For the text-containing cell, return its midpoint in [x, y] coordinate format. 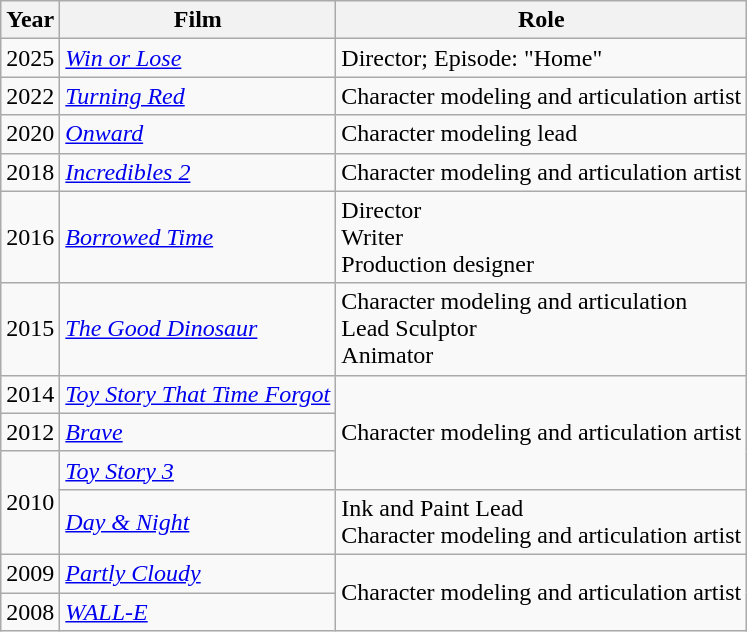
2008 [30, 611]
Director; Episode: "Home" [542, 58]
Brave [198, 432]
2022 [30, 96]
2018 [30, 172]
Toy Story 3 [198, 470]
2010 [30, 502]
Toy Story That Time Forgot [198, 394]
Win or Lose [198, 58]
Onward [198, 134]
Role [542, 20]
DirectorWriterProduction designer [542, 237]
2009 [30, 573]
2015 [30, 329]
Film [198, 20]
Day & Night [198, 522]
Character modeling lead [542, 134]
Ink and Paint LeadCharacter modeling and articulation artist [542, 522]
2025 [30, 58]
2012 [30, 432]
Incredibles 2 [198, 172]
Partly Cloudy [198, 573]
Turning Red [198, 96]
2014 [30, 394]
Year [30, 20]
The Good Dinosaur [198, 329]
WALL-E [198, 611]
2020 [30, 134]
Character modeling and articulationLead SculptorAnimator [542, 329]
Borrowed Time [198, 237]
2016 [30, 237]
